Output the (X, Y) coordinate of the center of the cell containing the given text.  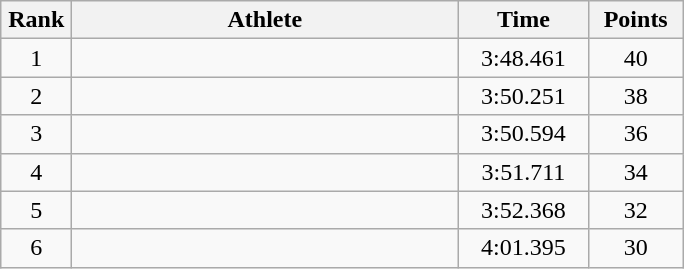
3:51.711 (524, 172)
Points (636, 20)
1 (36, 58)
3 (36, 134)
3:52.368 (524, 210)
4:01.395 (524, 248)
34 (636, 172)
6 (36, 248)
40 (636, 58)
Time (524, 20)
Athlete (265, 20)
2 (36, 96)
3:50.594 (524, 134)
32 (636, 210)
3:48.461 (524, 58)
3:50.251 (524, 96)
30 (636, 248)
36 (636, 134)
4 (36, 172)
5 (36, 210)
Rank (36, 20)
38 (636, 96)
